Detect which cell encompasses the target text, then output its (x, y) center coordinate. 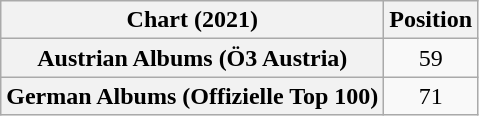
59 (431, 58)
German Albums (Offizielle Top 100) (192, 96)
71 (431, 96)
Position (431, 20)
Chart (2021) (192, 20)
Austrian Albums (Ö3 Austria) (192, 58)
